Provide the [X, Y] coordinate of the cell's center where the given text is located.  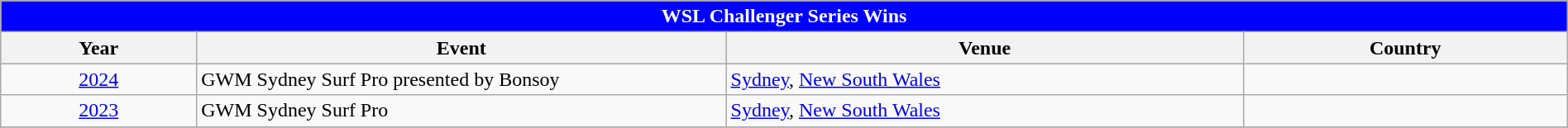
Event [461, 48]
2024 [99, 79]
GWM Sydney Surf Pro presented by Bonsoy [461, 79]
Year [99, 48]
WSL Challenger Series Wins [784, 17]
GWM Sydney Surf Pro [461, 111]
Country [1405, 48]
2023 [99, 111]
Venue [984, 48]
